For the text-containing cell, return its midpoint in (X, Y) coordinate format. 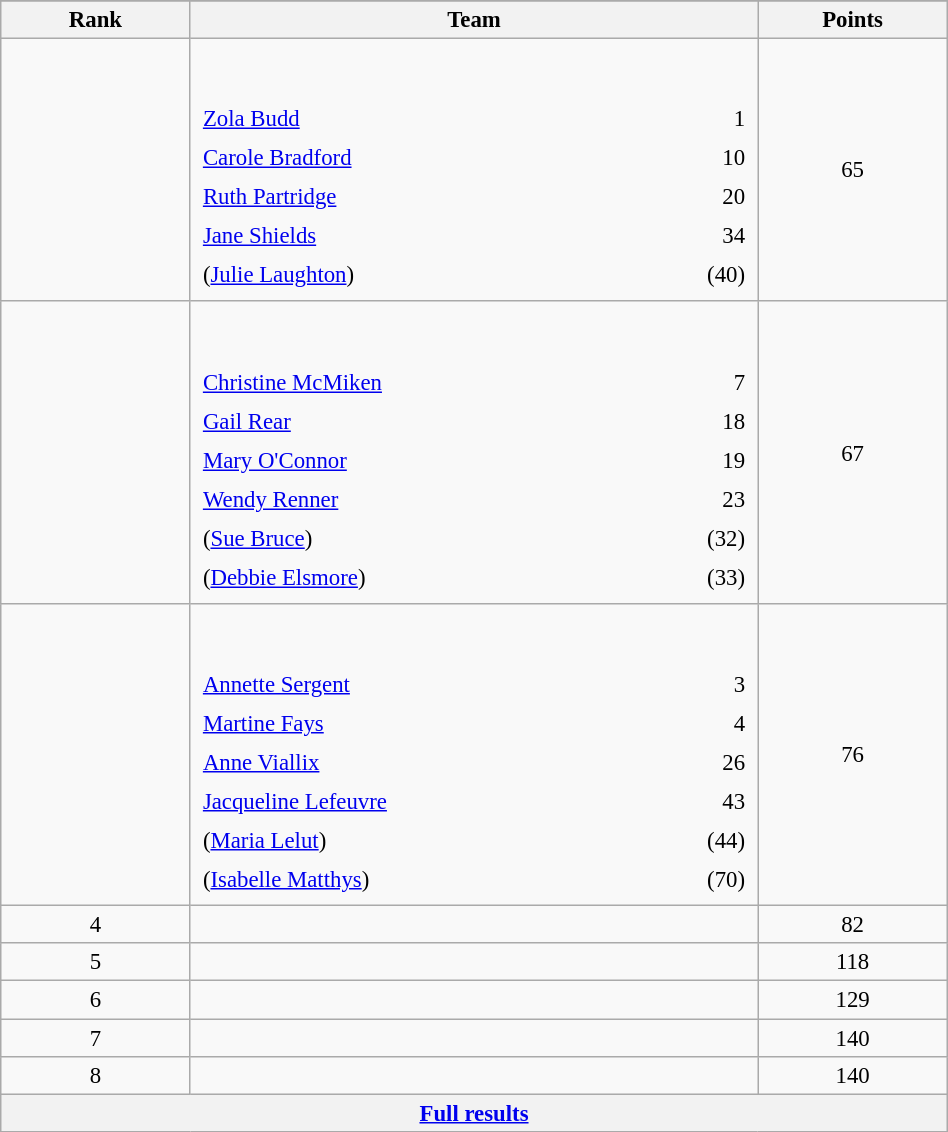
(Julie Laughton) (410, 275)
10 (687, 158)
Jane Shields (410, 236)
20 (687, 197)
19 (695, 460)
8 (96, 1075)
6 (96, 1000)
(33) (695, 577)
(Isabelle Matthys) (418, 880)
Christine McMiken 7 Gail Rear 18 Mary O'Connor 19 Wendy Renner 23 (Sue Bruce) (32) (Debbie Elsmore) (33) (474, 453)
129 (852, 1000)
67 (852, 453)
Team (474, 20)
82 (852, 925)
Carole Bradford (410, 158)
Christine McMiken (418, 382)
Rank (96, 20)
Wendy Renner (418, 499)
Annette Sergent 3 Martine Fays 4 Anne Viallix 26 Jacqueline Lefeuvre 43 (Maria Lelut) (44) (Isabelle Matthys) (70) (474, 755)
Jacqueline Lefeuvre (418, 801)
18 (695, 421)
Martine Fays (418, 723)
Annette Sergent (418, 684)
5 (96, 963)
26 (696, 762)
Points (852, 20)
Anne Viallix (418, 762)
(40) (687, 275)
65 (852, 170)
(Sue Bruce) (418, 538)
(32) (695, 538)
Mary O'Connor (418, 460)
Zola Budd (410, 119)
43 (696, 801)
118 (852, 963)
Ruth Partridge (410, 197)
(70) (696, 880)
34 (687, 236)
1 (687, 119)
Zola Budd 1 Carole Bradford 10 Ruth Partridge 20 Jane Shields 34 (Julie Laughton) (40) (474, 170)
(Maria Lelut) (418, 840)
23 (695, 499)
(44) (696, 840)
Gail Rear (418, 421)
3 (696, 684)
(Debbie Elsmore) (418, 577)
76 (852, 755)
Full results (474, 1113)
